Output the [x, y] coordinate of the center of the cell containing the given text.  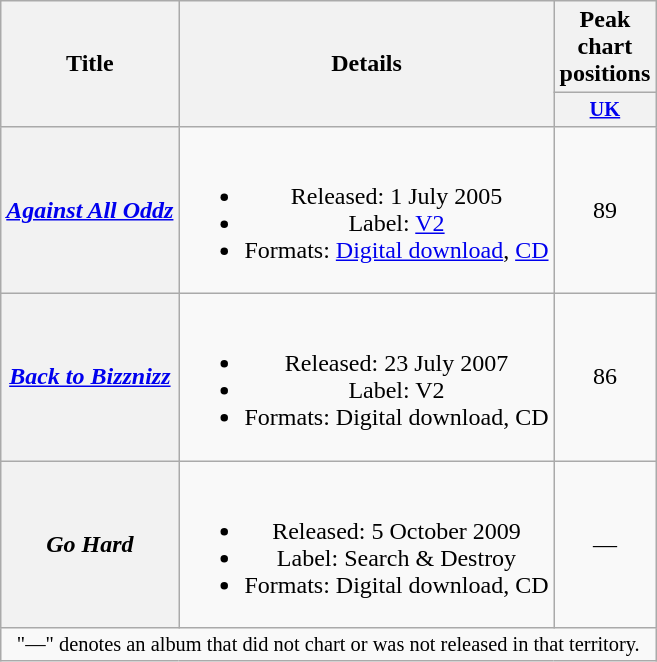
Peak chart positions [605, 47]
UK [605, 110]
Against All Oddz [90, 210]
"—" denotes an album that did not chart or was not released in that territory. [328, 645]
Back to Bizznizz [90, 378]
86 [605, 378]
Released: 5 October 2009Label: Search & DestroyFormats: Digital download, CD [366, 544]
Released: 1 July 2005Label: V2Formats: Digital download, CD [366, 210]
89 [605, 210]
Title [90, 64]
Released: 23 July 2007Label: V2Formats: Digital download, CD [366, 378]
Details [366, 64]
— [605, 544]
Go Hard [90, 544]
